From the cell containing the given text, extract its center point as [X, Y] coordinate. 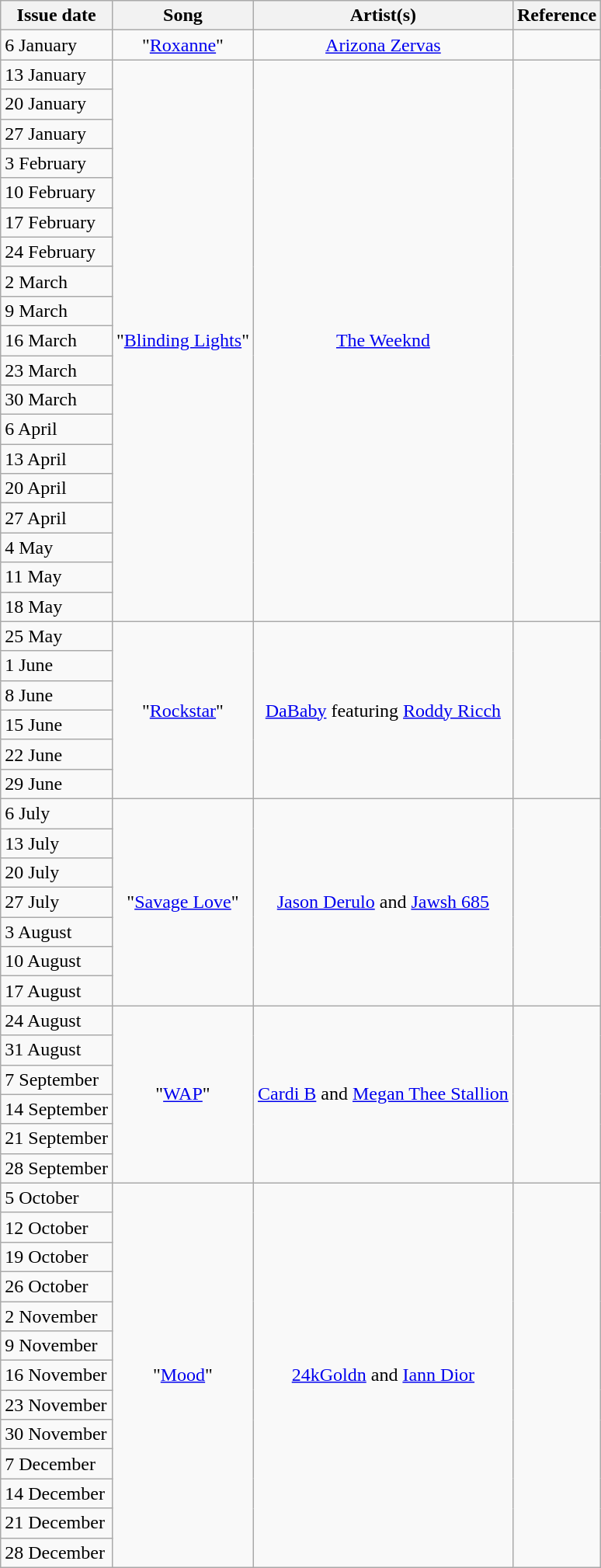
The Weeknd [383, 340]
29 June [57, 784]
28 September [57, 1168]
25 May [57, 636]
23 November [57, 1405]
20 January [57, 104]
3 February [57, 163]
12 October [57, 1227]
6 January [57, 45]
18 May [57, 607]
Artist(s) [383, 16]
7 December [57, 1464]
Issue date [57, 16]
31 August [57, 1050]
Cardi B and Megan Thee Stallion [383, 1094]
"Roxanne" [182, 45]
11 May [57, 577]
7 September [57, 1080]
9 March [57, 311]
9 November [57, 1346]
8 June [57, 695]
30 November [57, 1434]
21 December [57, 1523]
19 October [57, 1257]
10 August [57, 961]
27 April [57, 518]
30 March [57, 400]
5 October [57, 1198]
"Blinding Lights" [182, 340]
28 December [57, 1552]
17 February [57, 222]
22 June [57, 754]
27 January [57, 134]
Arizona Zervas [383, 45]
14 September [57, 1109]
1 June [57, 666]
10 February [57, 193]
24kGoldn and Iann Dior [383, 1375]
13 April [57, 459]
24 February [57, 252]
23 March [57, 370]
DaBaby featuring Roddy Ricch [383, 710]
Reference [556, 16]
6 July [57, 813]
6 April [57, 429]
"Rockstar" [182, 710]
2 March [57, 281]
"Mood" [182, 1375]
17 August [57, 991]
14 December [57, 1493]
16 March [57, 340]
13 July [57, 843]
27 July [57, 902]
Song [182, 16]
13 January [57, 75]
26 October [57, 1286]
21 September [57, 1139]
20 July [57, 873]
15 June [57, 725]
16 November [57, 1375]
"WAP" [182, 1094]
20 April [57, 488]
2 November [57, 1316]
"Savage Love" [182, 902]
Jason Derulo and Jawsh 685 [383, 902]
3 August [57, 932]
4 May [57, 548]
24 August [57, 1020]
